Extract the [X, Y] coordinate from the center of the cell holding the provided text.  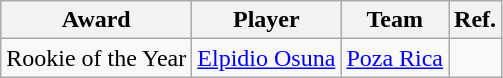
Elpidio Osuna [266, 58]
Poza Rica [395, 58]
Player [266, 20]
Award [96, 20]
Rookie of the Year [96, 58]
Team [395, 20]
Ref. [476, 20]
